Locate the cell with the specified text and output its [x, y] center coordinate. 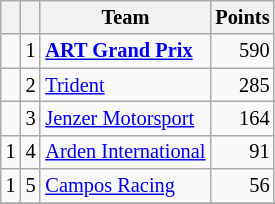
285 [242, 85]
164 [242, 118]
Jenzer Motorsport [125, 118]
Campos Racing [125, 186]
5 [31, 186]
590 [242, 51]
Points [242, 17]
2 [31, 85]
91 [242, 152]
Trident [125, 85]
Team [125, 17]
4 [31, 152]
56 [242, 186]
3 [31, 118]
Arden International [125, 152]
ART Grand Prix [125, 51]
